Identify which cell holds the provided text, then report its [x, y] central coordinate. 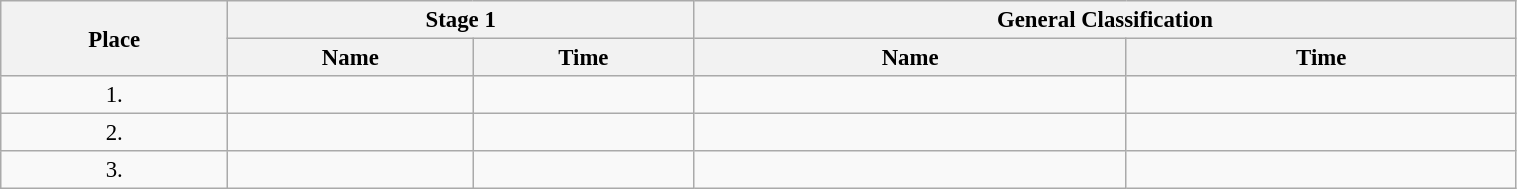
2. [114, 133]
Place [114, 38]
3. [114, 170]
Stage 1 [461, 20]
General Classification [1105, 20]
1. [114, 95]
